Provide the (x, y) coordinate of the cell's center where the given text is located.  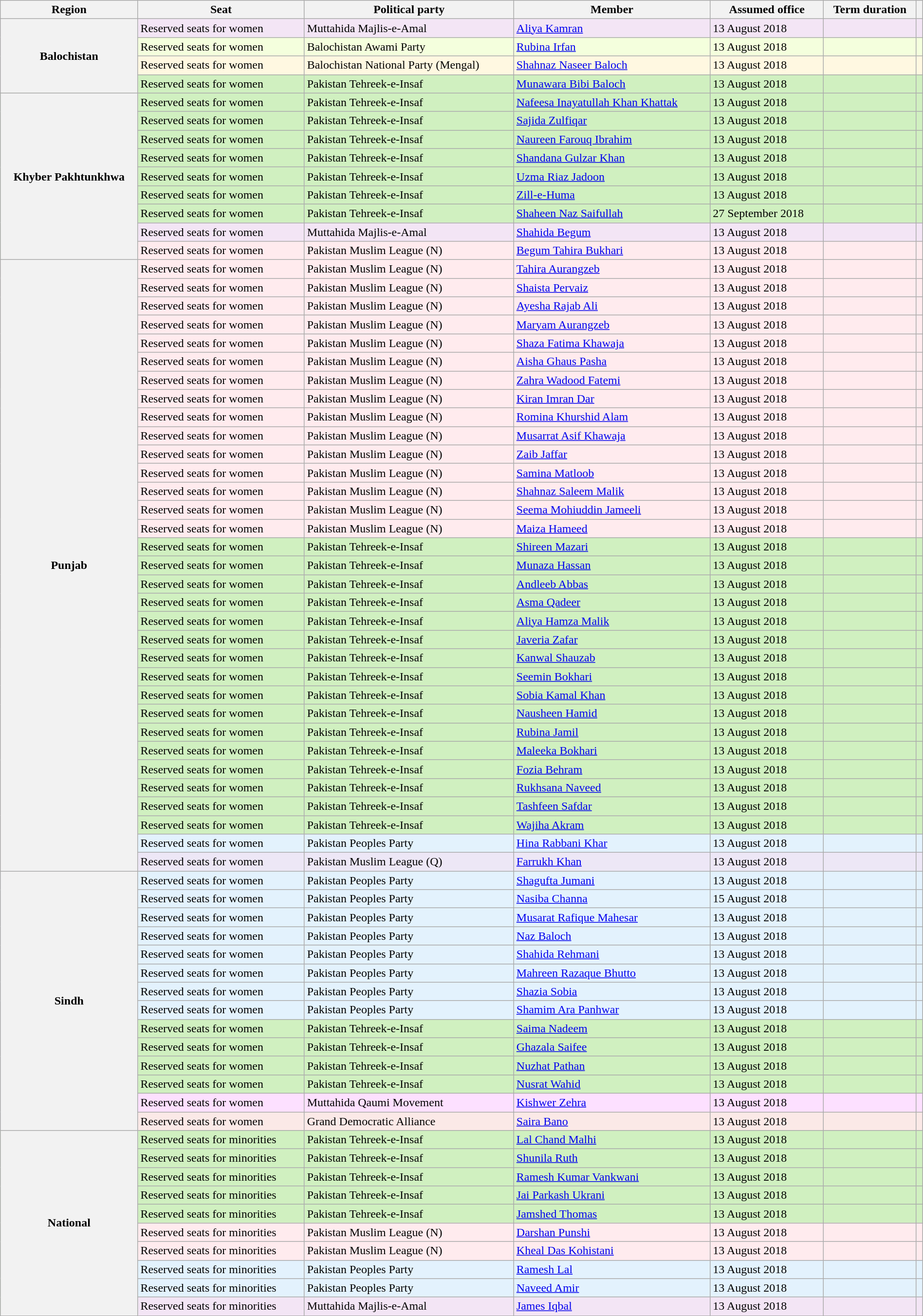
Shandana Gulzar Khan (611, 158)
Tahira Aurangzeb (611, 269)
Naureen Farouq Ibrahim (611, 139)
Shunila Ruth (611, 1158)
Shaheen Naz Saifullah (611, 213)
Musarat Rafique Mahesar (611, 917)
Ramesh Kumar Vankwani (611, 1177)
Rukhsana Naveed (611, 787)
Pakistan Muslim League (Q) (409, 862)
Aliya Hamza Malik (611, 621)
Shamim Ara Panhwar (611, 1010)
Shahnaz Saleem Malik (611, 491)
Kiran Imran Dar (611, 399)
Zahra Wadood Fatemi (611, 380)
Zaib Jaffar (611, 454)
Kheal Das Kohistani (611, 1251)
Nuzhat Pathan (611, 1065)
Balochistan National Party (Mengal) (409, 65)
Naveed Amir (611, 1288)
Kanwal Shauzab (611, 658)
Saima Nadeem (611, 1028)
Munaza Hassan (611, 566)
Nausheen Hamid (611, 713)
Shahida Begum (611, 232)
Tashfeen Safdar (611, 806)
Shahida Rehmani (611, 954)
Farrukh Khan (611, 862)
Aisha Ghaus Pasha (611, 362)
Muttahida Qaumi Movement (409, 1102)
Ayesha Rajab Ali (611, 306)
James Iqbal (611, 1306)
Political party (409, 10)
Term duration (870, 10)
Uzma Riaz Jadoon (611, 176)
Munawara Bibi Baloch (611, 84)
Musarrat Asif Khawaja (611, 436)
Jamshed Thomas (611, 1214)
Andleeb Abbas (611, 584)
Khyber Pakhtunkhwa (69, 176)
27 September 2018 (767, 213)
Shagufta Jumani (611, 880)
Samina Matloob (611, 473)
Shazia Sobia (611, 991)
Member (611, 10)
Maryam Aurangzeb (611, 325)
Zill-e-Huma (611, 195)
Shireen Mazari (611, 547)
Seema Mohiuddin Jameeli (611, 510)
Seat (221, 10)
Maleeka Bokhari (611, 750)
Seemin Bokhari (611, 676)
Region (69, 10)
Lal Chand Malhi (611, 1140)
Begum Tahira Bukhari (611, 251)
Aliya Kamran (611, 28)
Hina Rabbani Khar (611, 843)
Punjab (69, 566)
Ramesh Lal (611, 1269)
Sajida Zulfiqar (611, 121)
Jai Parkash Ukrani (611, 1195)
Wajiha Akram (611, 825)
Ghazala Saifee (611, 1047)
Mahreen Razaque Bhutto (611, 973)
National (69, 1224)
Romina Khurshid Alam (611, 417)
Assumed office (767, 10)
Asma Qadeer (611, 603)
15 August 2018 (767, 899)
Darshan Punshi (611, 1232)
Javeria Zafar (611, 640)
Nusrat Wahid (611, 1084)
Sindh (69, 1001)
Sobia Kamal Khan (611, 695)
Shaista Pervaiz (611, 288)
Kishwer Zehra (611, 1102)
Rubina Jamil (611, 732)
Rubina Irfan (611, 47)
Balochistan Awami Party (409, 47)
Naz Baloch (611, 936)
Shaza Fatima Khawaja (611, 343)
Shahnaz Naseer Baloch (611, 65)
Nafeesa Inayatullah Khan Khattak (611, 102)
Saira Bano (611, 1121)
Fozia Behram (611, 769)
Grand Democratic Alliance (409, 1121)
Balochistan (69, 56)
Nasiba Channa (611, 899)
Maiza Hameed (611, 528)
